Capture the cell that displays the provided text and extract its [X, Y] central coordinate. 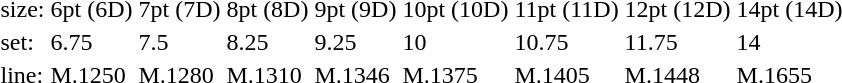
9.25 [356, 42]
10 [456, 42]
10.75 [566, 42]
11.75 [678, 42]
7.5 [180, 42]
6.75 [92, 42]
8.25 [268, 42]
